From the cell containing the given text, extract its center point as [X, Y] coordinate. 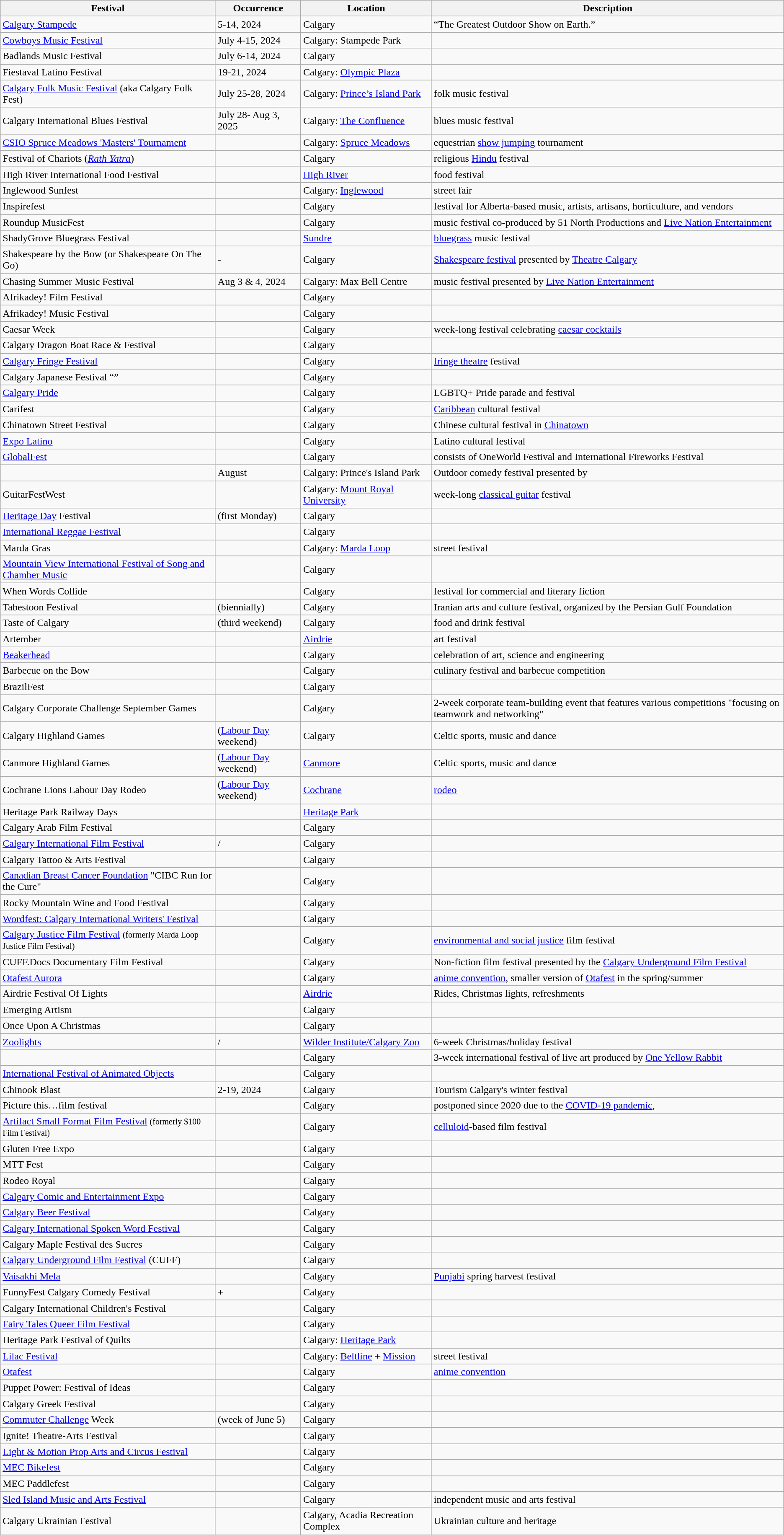
Calgary Comic and Entertainment Expo [108, 1196]
Inglewood Sunfest [108, 190]
Sled Island Music and Arts Festival [108, 1499]
Calgary, Acadia Recreation Complex [366, 1521]
Outdoor comedy festival presented by [607, 473]
Iranian arts and culture festival, organized by the Persian Gulf Foundation [607, 607]
Calgary: The Confluence [366, 121]
- [258, 260]
3-week international festival of live art produced by One Yellow Rabbit [607, 1057]
equestrian show jumping tournament [607, 142]
Calgary: Olympic Plaza [366, 72]
consists of OneWorld Festival and International Fireworks Festival [607, 457]
CUFF.Docs Documentary Film Festival [108, 962]
Afrikadey! Music Festival [108, 313]
2-19, 2024 [258, 1090]
rodeo [607, 790]
Canmore Highland Games [108, 762]
independent music and arts festival [607, 1499]
“The Greatest Outdoor Show on Earth.” [607, 24]
anime convention, smaller version of Otafest in the spring/summer [607, 978]
Fairy Tales Queer Film Festival [108, 1324]
Fiestaval Latino Festival [108, 72]
food and drink festival [607, 623]
(week of June 5) [258, 1420]
celebration of art, science and engineering [607, 655]
Calgary Greek Festival [108, 1404]
Ignite! Theatre-Arts Festival [108, 1436]
Festival [108, 8]
Carifest [108, 409]
Barbecue on the Bow [108, 671]
folk music festival [607, 94]
Airdrie Festival Of Lights [108, 994]
Calgary: Spruce Meadows [366, 142]
anime convention [607, 1372]
When Words Collide [108, 591]
Shakespeare by the Bow (or Shakespeare On The Go) [108, 260]
Calgary Tattoo & Arts Festival [108, 860]
Zoolights [108, 1041]
Calgary: Beltline + Mission [366, 1356]
July 6-14, 2024 [258, 56]
Chinatown Street Festival [108, 425]
Location [366, 8]
BrazilFest [108, 687]
Inspirefest [108, 206]
Canadian Breast Cancer Foundation "CIBC Run for the Cure" [108, 881]
Commuter Challenge Week [108, 1420]
Rocky Mountain Wine and Food Festival [108, 903]
Cochrane Lions Labour Day Rodeo [108, 790]
bluegrass music festival [607, 238]
Calgary Fringe Festival [108, 361]
Once Upon A Christmas [108, 1026]
Calgary: Mount Royal University [366, 494]
Calgary: Prince's Island Park [366, 473]
culinary festival and barbecue competition [607, 671]
Heritage Day Festival [108, 516]
blues music festival [607, 121]
Tabestoon Festival [108, 607]
Caesar Week [108, 329]
International Festival of Animated Objects [108, 1073]
Calgary Beer Festival [108, 1212]
6-week Christmas/holiday festival [607, 1041]
Badlands Music Festival [108, 56]
Beakerhead [108, 655]
street fair [607, 190]
Chinook Blast [108, 1090]
week-long classical guitar festival [607, 494]
GlobalFest [108, 457]
Heritage Park Railway Days [108, 811]
CSIO Spruce Meadows 'Masters' Tournament [108, 142]
music festival co-produced by 51 North Productions and Live Nation Entertainment [607, 222]
Calgary Japanese Festival “” [108, 377]
FunnyFest Calgary Comedy Festival [108, 1292]
Calgary Corporate Challenge September Games [108, 708]
Calgary Folk Music Festival (aka Calgary Folk Fest) [108, 94]
Calgary: Marda Loop [366, 548]
Mountain View International Festival of Song and Chamber Music [108, 570]
Taste of Calgary [108, 623]
MEC Bikefest [108, 1468]
Afrikadey! Film Festival [108, 297]
Caribbean cultural festival [607, 409]
Festival of Chariots (Rath Yatra) [108, 158]
Calgary: Prince’s Island Park [366, 94]
Calgary Ukrainian Festival [108, 1521]
Sundre [366, 238]
Gluten Free Expo [108, 1149]
food festival [607, 174]
Rodeo Royal [108, 1181]
Marda Gras [108, 548]
Calgary Justice Film Festival (formerly Marda Loop Justice Film Festival) [108, 940]
Description [607, 8]
Vaisakhi Mela [108, 1276]
High River International Food Festival [108, 174]
Cochrane [366, 790]
religious Hindu festival [607, 158]
International Reggae Festival [108, 532]
MEC Paddlefest [108, 1483]
Calgary Highland Games [108, 736]
ShadyGrove Bluegrass Festival [108, 238]
Heritage Park Festival of Quilts [108, 1340]
GuitarFestWest [108, 494]
(biennially) [258, 607]
Canmore [366, 762]
Aug 3 & 4, 2024 [258, 282]
Calgary: Heritage Park [366, 1340]
July 25-28, 2024 [258, 94]
postponed since 2020 due to the COVID-19 pandemic, [607, 1106]
Calgary International Blues Festival [108, 121]
Calgary Dragon Boat Race & Festival [108, 345]
Picture this…film festival [108, 1106]
Artifact Small Format Film Festival (formerly $100 Film Festival) [108, 1127]
Calgary Pride [108, 393]
art festival [607, 639]
Cowboys Music Festival [108, 40]
July 4-15, 2024 [258, 40]
19-21, 2024 [258, 72]
LGBTQ+ Pride parade and festival [607, 393]
Emerging Artism [108, 1010]
Calgary: Max Bell Centre [366, 282]
2-week corporate team-building event that features various competitions "focusing on teamwork and networking" [607, 708]
Calgary International Children's Festival [108, 1308]
Chinese cultural festival in Chinatown [607, 425]
Wordfest: Calgary International Writers' Festival [108, 919]
Artember [108, 639]
Latino cultural festival [607, 441]
Calgary Arab Film Festival [108, 828]
Ukrainian culture and heritage [607, 1521]
July 28- Aug 3, 2025 [258, 121]
Otafest [108, 1372]
Chasing Summer Music Festival [108, 282]
(third weekend) [258, 623]
Otafest Aurora [108, 978]
Tourism Calgary's winter festival [607, 1090]
Punjabi spring harvest festival [607, 1276]
music festival presented by Live Nation Entertainment [607, 282]
Calgary Underground Film Festival (CUFF) [108, 1260]
Expo Latino [108, 441]
Non-fiction film festival presented by the Calgary Underground Film Festival [607, 962]
fringe theatre festival [607, 361]
festival for commercial and literary fiction [607, 591]
Puppet Power: Festival of Ideas [108, 1388]
5-14, 2024 [258, 24]
(first Monday) [258, 516]
Heritage Park [366, 811]
MTT Fest [108, 1165]
Lilac Festival [108, 1356]
Wilder Institute/Calgary Zoo [366, 1041]
+ [258, 1292]
Shakespeare festival presented by Theatre Calgary [607, 260]
Calgary Maple Festival des Sucres [108, 1244]
Calgary Stampede [108, 24]
Calgary International Film Festival [108, 844]
festival for Alberta-based music, artists, artisans, horticulture, and vendors [607, 206]
week-long festival celebrating caesar cocktails [607, 329]
Occurrence [258, 8]
Rides, Christmas lights, refreshments [607, 994]
High River [366, 174]
celluloid-based film festival [607, 1127]
Calgary: Inglewood [366, 190]
Calgary International Spoken Word Festival [108, 1228]
Light & Motion Prop Arts and Circus Festival [108, 1452]
Calgary: Stampede Park [366, 40]
environmental and social justice film festival [607, 940]
Roundup MusicFest [108, 222]
August [258, 473]
